Output the (X, Y) coordinate of the center of the cell containing the given text.  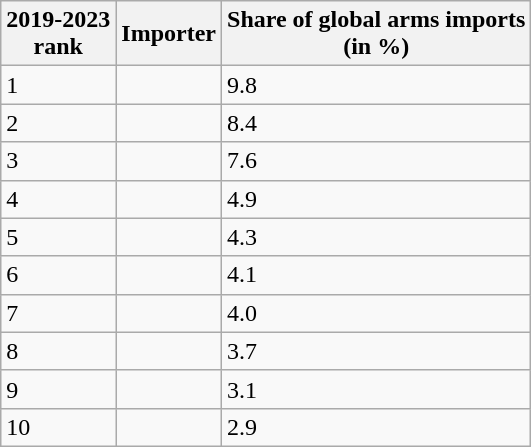
4.1 (376, 275)
Importer (169, 34)
10 (58, 427)
1 (58, 85)
4.9 (376, 199)
4 (58, 199)
9.8 (376, 85)
5 (58, 237)
4.3 (376, 237)
3.1 (376, 389)
4.0 (376, 313)
2019-2023 rank (58, 34)
2.9 (376, 427)
9 (58, 389)
8 (58, 351)
7.6 (376, 161)
2 (58, 123)
6 (58, 275)
3.7 (376, 351)
8.4 (376, 123)
Share of global arms imports(in %) (376, 34)
3 (58, 161)
7 (58, 313)
